From the cell containing the given text, extract its center point as (X, Y) coordinate. 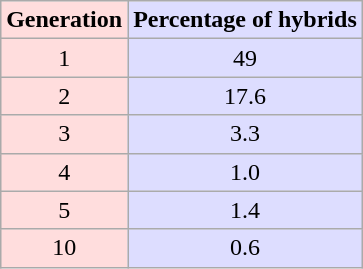
10 (64, 248)
3 (64, 134)
Generation (64, 20)
Percentage of hybrids (246, 20)
5 (64, 210)
1.4 (246, 210)
2 (64, 96)
3.3 (246, 134)
1 (64, 58)
17.6 (246, 96)
49 (246, 58)
1.0 (246, 172)
0.6 (246, 248)
4 (64, 172)
